Scan for the cell matching the given text and deliver its [x, y] coordinate at center. 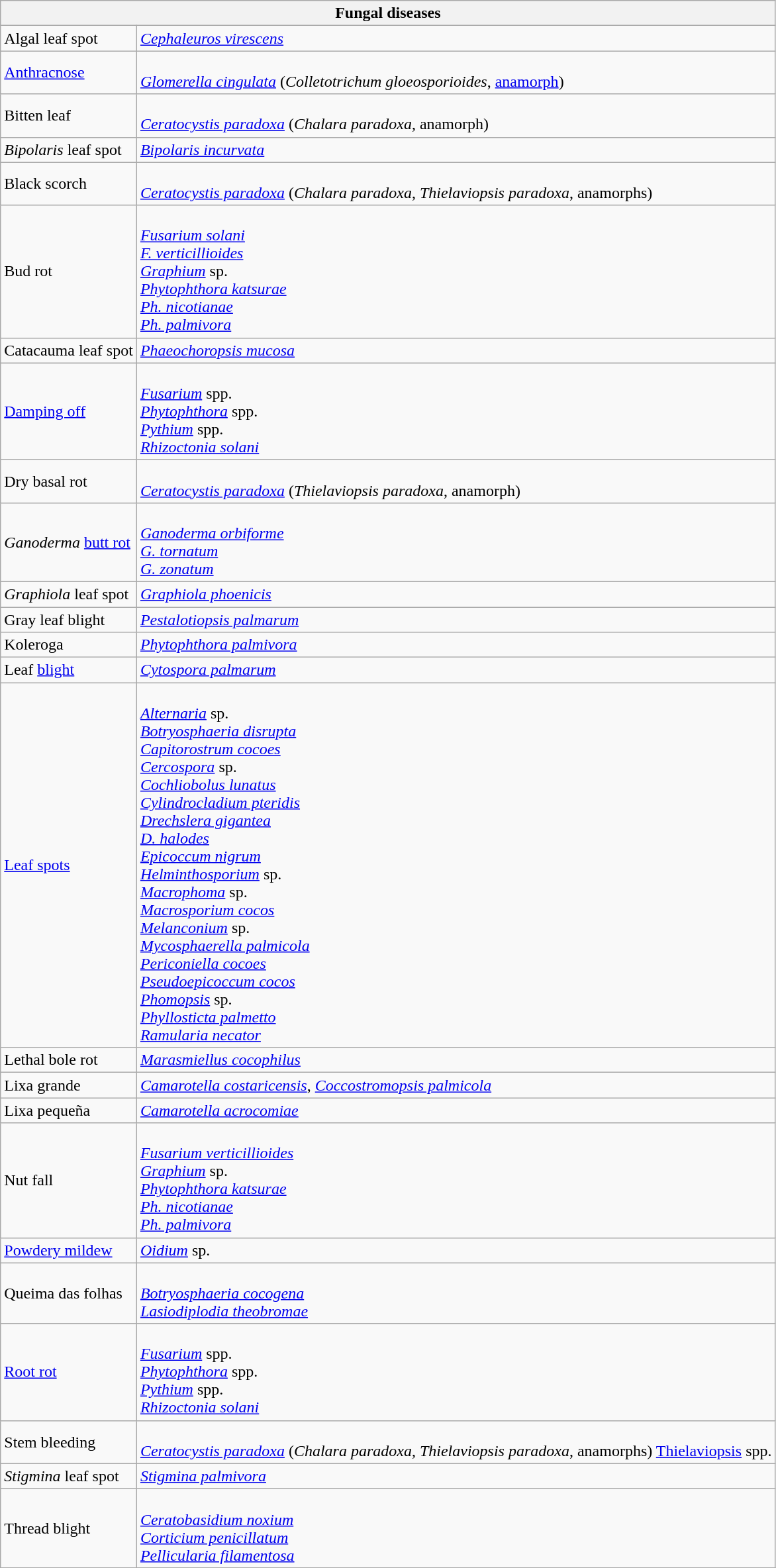
Oidium sp. [456, 1250]
Bitten leaf [69, 115]
Fungal diseases [388, 13]
Koleroga [69, 645]
Stigmina leaf spot [69, 1476]
Marasmiellus cocophilus [456, 1060]
Camarotella costaricensis, Coccostromopsis palmicola [456, 1085]
Damping off [69, 411]
Phytophthora palmivora [456, 645]
Stigmina palmivora [456, 1476]
Nut fall [69, 1180]
Bipolaris incurvata [456, 150]
Lixa grande [69, 1085]
Lethal bole rot [69, 1060]
Cytospora palmarum [456, 670]
Cephaleuros virescens [456, 38]
Graphiola phoenicis [456, 594]
Ceratocystis paradoxa (Chalara paradoxa, Thielaviopsis paradoxa, anamorphs) [456, 184]
Anthracnose [69, 73]
Graphiola leaf spot [69, 594]
Botryosphaeria cocogena Lasiodiplodia theobromae [456, 1293]
Root rot [69, 1372]
Powdery mildew [69, 1250]
Fusarium verticillioides Graphium sp. Phytophthora katsurae Ph. nicotianae Ph. palmivora [456, 1180]
Thread blight [69, 1528]
Phaeochoropsis mucosa [456, 350]
Leaf spots [69, 865]
Ceratocystis paradoxa (Chalara paradoxa, Thielaviopsis paradoxa, anamorphs) Thielaviopsis spp. [456, 1442]
Queima das folhas [69, 1293]
Algal leaf spot [69, 38]
Ceratobasidium noxium Corticium penicillatum Pellicularia filamentosa [456, 1528]
Bipolaris leaf spot [69, 150]
Ceratocystis paradoxa (Thielaviopsis paradoxa, anamorph) [456, 481]
Leaf blight [69, 670]
Fusarium solani F. verticillioides Graphium sp. Phytophthora katsurae Ph. nicotianae Ph. palmivora [456, 271]
Camarotella acrocomiae [456, 1110]
Glomerella cingulata (Colletotrichum gloeosporioides, anamorph) [456, 73]
Lixa pequeña [69, 1110]
Ceratocystis paradoxa (Chalara paradoxa, anamorph) [456, 115]
Ganoderma butt rot [69, 542]
Stem bleeding [69, 1442]
Black scorch [69, 184]
Ganoderma orbiforme G. tornatum G. zonatum [456, 542]
Catacauma leaf spot [69, 350]
Dry basal rot [69, 481]
Gray leaf blight [69, 619]
Pestalotiopsis palmarum [456, 619]
Bud rot [69, 271]
